Pinpoint the cell where the given text exists, returning its [x, y] midpoint coordinate. 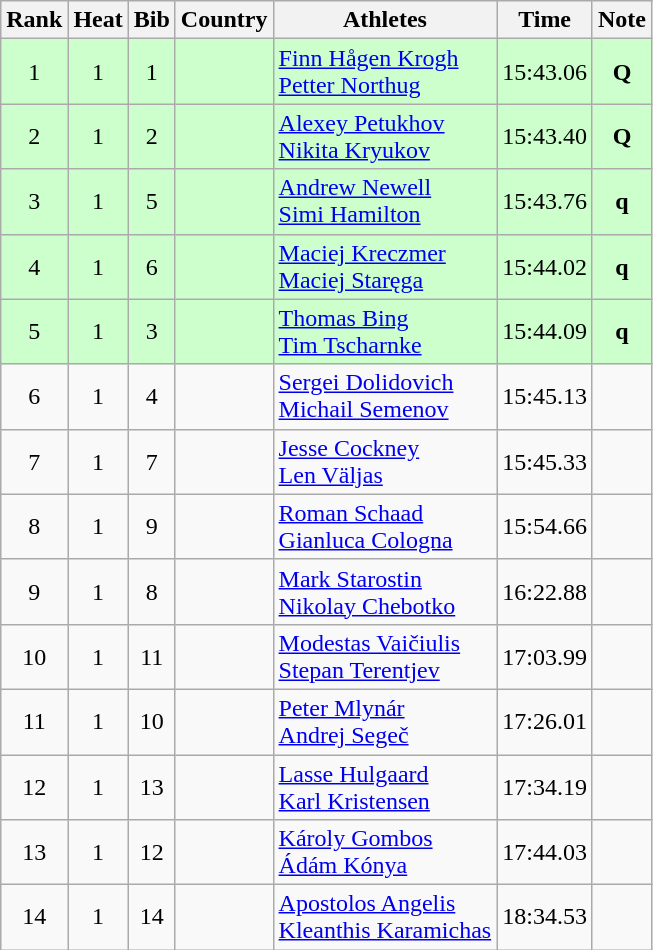
Lasse HulgaardKarl Kristensen [385, 786]
15:43.06 [545, 72]
Rank [34, 20]
Peter MlynárAndrej Segeč [385, 722]
Sergei DolidovichMichail Semenov [385, 396]
Bib [152, 20]
15:43.76 [545, 202]
15:44.02 [545, 266]
Mark StarostinNikolay Chebotko [385, 592]
15:45.33 [545, 462]
15:43.40 [545, 136]
Modestas VaičiulisStepan Terentjev [385, 656]
Maciej KreczmerMaciej Staręga [385, 266]
Alexey PetukhovNikita Kryukov [385, 136]
15:45.13 [545, 396]
17:03.99 [545, 656]
Country [224, 20]
Károly GombosÁdám Kónya [385, 852]
Time [545, 20]
Apostolos AngelisKleanthis Karamichas [385, 918]
18:34.53 [545, 918]
Thomas BingTim Tscharnke [385, 332]
17:34.19 [545, 786]
Roman SchaadGianluca Cologna [385, 526]
17:44.03 [545, 852]
Finn Hågen KroghPetter Northug [385, 72]
Jesse CockneyLen Väljas [385, 462]
17:26.01 [545, 722]
15:44.09 [545, 332]
16:22.88 [545, 592]
Andrew NewellSimi Hamilton [385, 202]
Athletes [385, 20]
Note [622, 20]
Heat [98, 20]
15:54.66 [545, 526]
